Output the (x, y) coordinate of the center of the cell containing the given text.  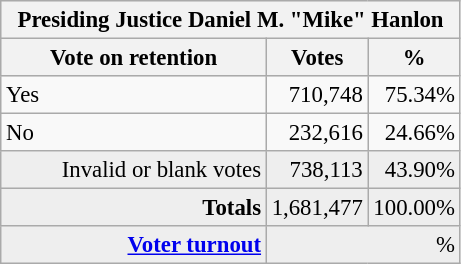
710,748 (317, 95)
1,681,477 (317, 208)
Yes (134, 95)
24.66% (414, 133)
100.00% (414, 208)
Invalid or blank votes (134, 170)
232,616 (317, 133)
Voter turnout (134, 245)
75.34% (414, 95)
No (134, 133)
Totals (134, 208)
738,113 (317, 170)
Vote on retention (134, 58)
Presiding Justice Daniel M. "Mike" Hanlon (231, 20)
Votes (317, 58)
43.90% (414, 170)
